For the text-containing cell, return its midpoint in (x, y) coordinate format. 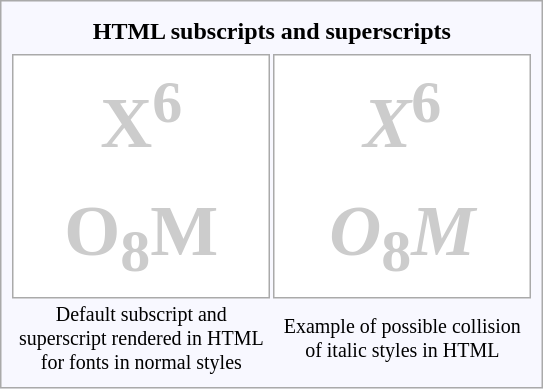
HTML subscripts and superscripts (272, 32)
Default subscript and superscript rendered in HTML for fonts in normal styles (141, 340)
Example of possible collision of italic styles in HTML (402, 340)
